Return [x, y] of the center of cell containing provided text 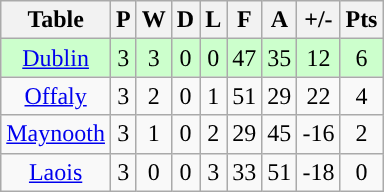
F [244, 20]
12 [318, 58]
47 [244, 58]
+/- [318, 20]
-16 [318, 134]
35 [280, 58]
Maynooth [56, 134]
W [154, 20]
-18 [318, 172]
Offaly [56, 96]
L [214, 20]
Dublin [56, 58]
33 [244, 172]
6 [362, 58]
D [185, 20]
4 [362, 96]
Table [56, 20]
Laois [56, 172]
P [123, 20]
A [280, 20]
Pts [362, 20]
45 [280, 134]
22 [318, 96]
